From the cell containing the given text, extract its center point as [x, y] coordinate. 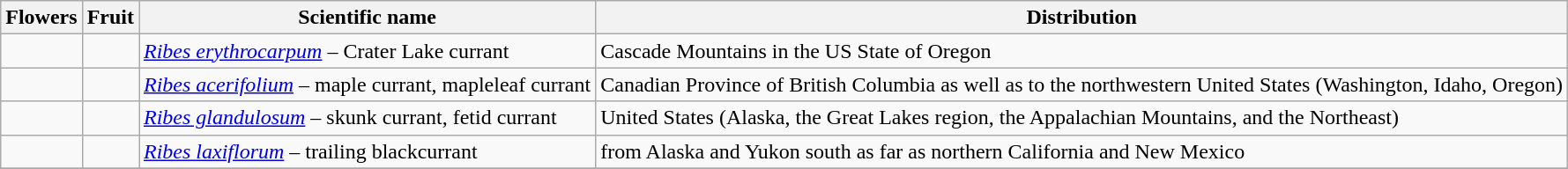
United States (Alaska, the Great Lakes region, the Appalachian Mountains, and the Northeast) [1082, 118]
Distribution [1082, 18]
Canadian Province of British Columbia as well as to the northwestern United States (Washington, Idaho, Oregon) [1082, 84]
Fruit [110, 18]
Ribes erythrocarpum – Crater Lake currant [368, 51]
Ribes laxiflorum – trailing blackcurrant [368, 151]
Flowers [41, 18]
Scientific name [368, 18]
Cascade Mountains in the US State of Oregon [1082, 51]
from Alaska and Yukon south as far as northern California and New Mexico [1082, 151]
Ribes glandulosum – skunk currant, fetid currant [368, 118]
Ribes acerifolium – maple currant, mapleleaf currant [368, 84]
